Return (X, Y) of the center of cell containing provided text 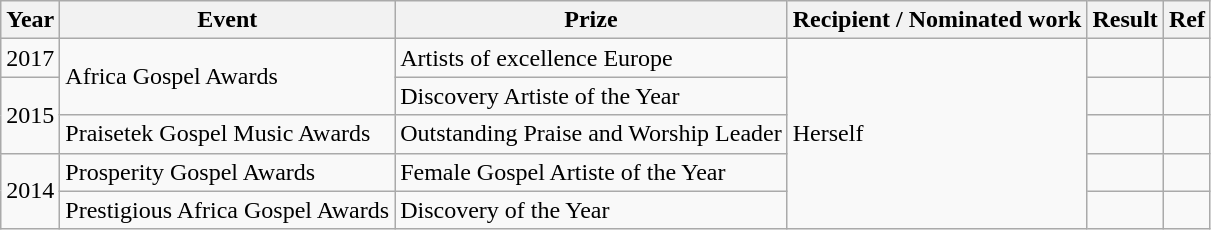
2017 (30, 58)
Event (228, 20)
Result (1125, 20)
Ref (1186, 20)
Artists of excellence Europe (592, 58)
2014 (30, 191)
Discovery of the Year (592, 210)
Female Gospel Artiste of the Year (592, 172)
Year (30, 20)
Recipient / Nominated work (937, 20)
Praisetek Gospel Music Awards (228, 134)
Discovery Artiste of the Year (592, 96)
Prestigious Africa Gospel Awards (228, 210)
Africa Gospel Awards (228, 77)
Prosperity Gospel Awards (228, 172)
Herself (937, 134)
2015 (30, 115)
Prize (592, 20)
Outstanding Praise and Worship Leader (592, 134)
